Determine the (X, Y) coordinate at the center of the cell enclosing the given text.  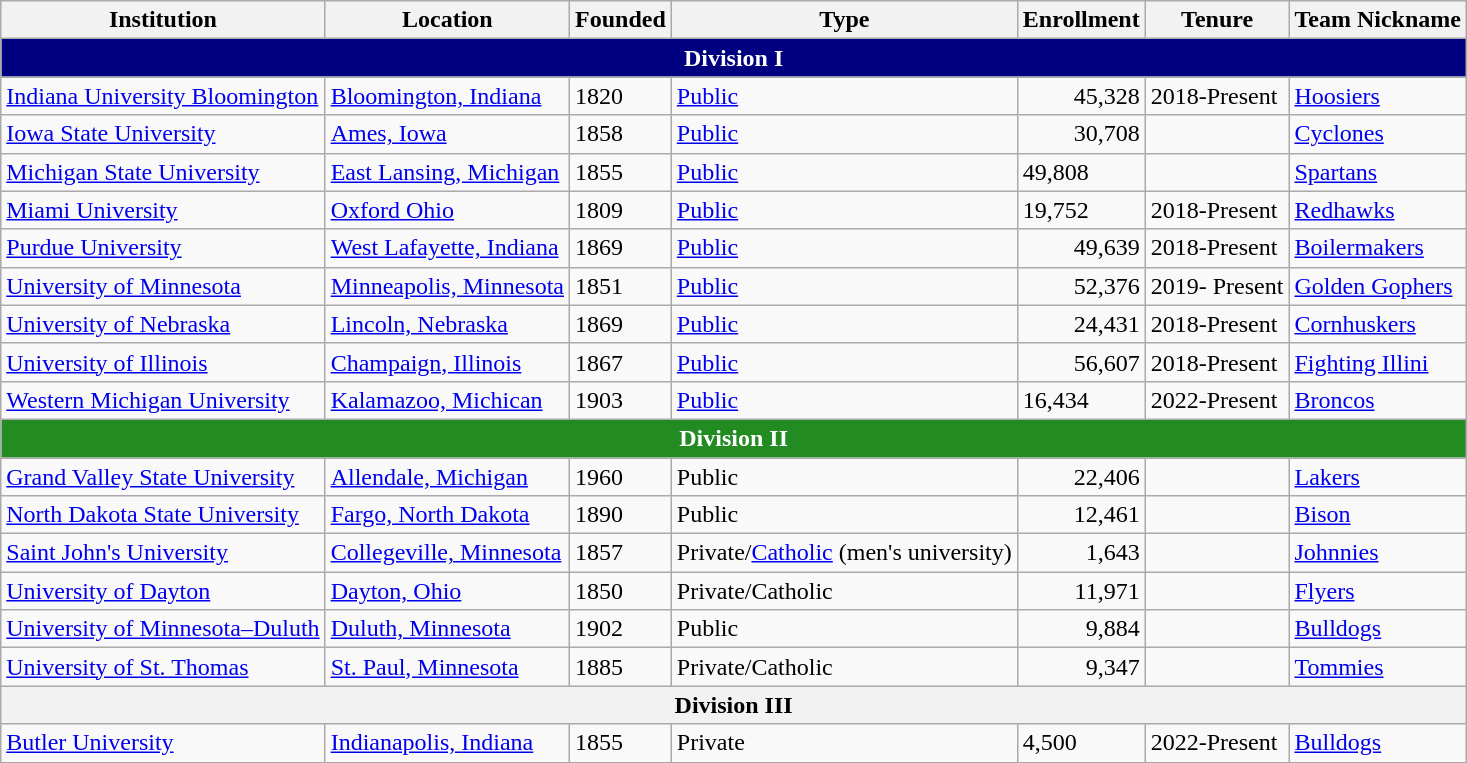
Cyclones (1378, 134)
Team Nickname (1378, 20)
24,431 (1081, 324)
Saint John's University (163, 553)
1885 (621, 667)
1903 (621, 400)
University of Illinois (163, 362)
2019- Present (1217, 286)
University of St. Thomas (163, 667)
Bloomington, Indiana (447, 96)
1,643 (1081, 553)
Lakers (1378, 477)
Duluth, Minnesota (447, 629)
University of Dayton (163, 591)
4,500 (1081, 743)
11,971 (1081, 591)
Lincoln, Nebraska (447, 324)
Cornhuskers (1378, 324)
Type (844, 20)
Minneapolis, Minnesota (447, 286)
1820 (621, 96)
University of Minnesota–Duluth (163, 629)
1902 (621, 629)
Allendale, Michigan (447, 477)
9,884 (1081, 629)
Hoosiers (1378, 96)
Indianapolis, Indiana (447, 743)
Private/Catholic (men's university) (844, 553)
Collegeville, Minnesota (447, 553)
East Lansing, Michigan (447, 172)
Private (844, 743)
Kalamazoo, Michican (447, 400)
Division II (734, 438)
Michigan State University (163, 172)
49,639 (1081, 248)
22,406 (1081, 477)
52,376 (1081, 286)
19,752 (1081, 210)
Fighting Illini (1378, 362)
Broncos (1378, 400)
Ames, Iowa (447, 134)
Tommies (1378, 667)
1857 (621, 553)
Dayton, Ohio (447, 591)
West Lafayette, Indiana (447, 248)
Redhawks (1378, 210)
Miami University (163, 210)
North Dakota State University (163, 515)
University of Nebraska (163, 324)
Butler University (163, 743)
Spartans (1378, 172)
Division III (734, 705)
Iowa State University (163, 134)
Indiana University Bloomington (163, 96)
St. Paul, Minnesota (447, 667)
Fargo, North Dakota (447, 515)
Flyers (1378, 591)
University of Minnesota (163, 286)
Golden Gophers (1378, 286)
Institution (163, 20)
45,328 (1081, 96)
Location (447, 20)
1850 (621, 591)
1851 (621, 286)
56,607 (1081, 362)
Western Michigan University (163, 400)
1960 (621, 477)
Grand Valley State University (163, 477)
Oxford Ohio (447, 210)
Bison (1378, 515)
9,347 (1081, 667)
Tenure (1217, 20)
1890 (621, 515)
Johnnies (1378, 553)
Boilermakers (1378, 248)
1858 (621, 134)
Champaign, Illinois (447, 362)
Division I (734, 58)
1809 (621, 210)
Purdue University (163, 248)
1867 (621, 362)
49,808 (1081, 172)
30,708 (1081, 134)
16,434 (1081, 400)
Enrollment (1081, 20)
Founded (621, 20)
12,461 (1081, 515)
